Identify which cell holds the provided text, then report its (x, y) central coordinate. 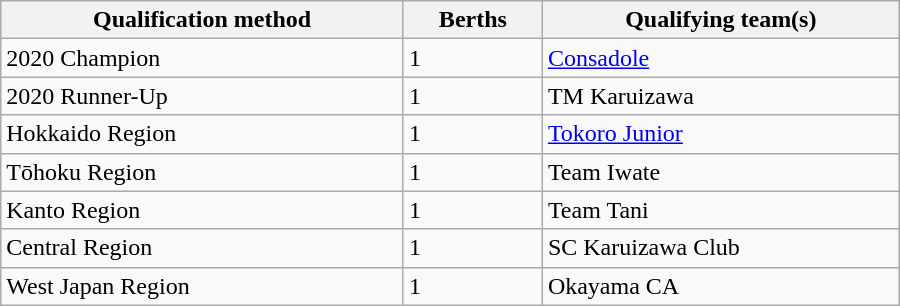
Team Iwate (720, 172)
2020 Champion (202, 58)
Team Tani (720, 210)
Qualification method (202, 20)
2020 Runner-Up (202, 96)
SC Karuizawa Club (720, 248)
Tokoro Junior (720, 134)
Tōhoku Region (202, 172)
TM Karuizawa (720, 96)
West Japan Region (202, 286)
Berths (472, 20)
Okayama CA (720, 286)
Central Region (202, 248)
Consadole (720, 58)
Qualifying team(s) (720, 20)
Hokkaido Region (202, 134)
Kanto Region (202, 210)
